Search for the cell housing the specified text and yield its (X, Y) center coordinate. 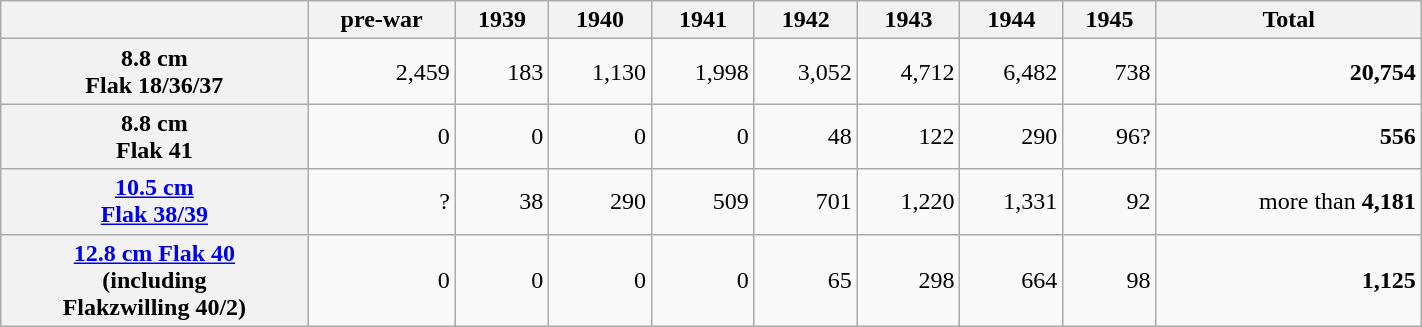
1944 (1012, 20)
1,220 (908, 202)
122 (908, 136)
556 (1288, 136)
92 (1110, 202)
10.5 cmFlak 38/39 (154, 202)
1941 (704, 20)
509 (704, 202)
6,482 (1012, 72)
1943 (908, 20)
20,754 (1288, 72)
1,998 (704, 72)
? (382, 202)
38 (502, 202)
298 (908, 280)
701 (806, 202)
1,331 (1012, 202)
1,130 (600, 72)
pre-war (382, 20)
12.8 cm Flak 40(includingFlakzwilling 40/2) (154, 280)
more than 4,181 (1288, 202)
1940 (600, 20)
2,459 (382, 72)
664 (1012, 280)
8.8 cmFlak 18/36/37 (154, 72)
183 (502, 72)
65 (806, 280)
1942 (806, 20)
738 (1110, 72)
48 (806, 136)
8.8 cmFlak 41 (154, 136)
4,712 (908, 72)
98 (1110, 280)
96? (1110, 136)
1945 (1110, 20)
1,125 (1288, 280)
Total (1288, 20)
1939 (502, 20)
3,052 (806, 72)
